Identify which cell holds the provided text, then report its (X, Y) central coordinate. 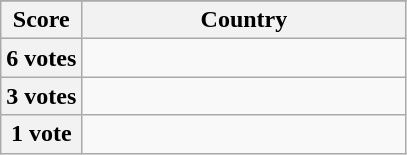
3 votes (42, 96)
1 vote (42, 134)
Country (244, 20)
6 votes (42, 58)
Score (42, 20)
